Detect which cell encompasses the target text, then output its (x, y) center coordinate. 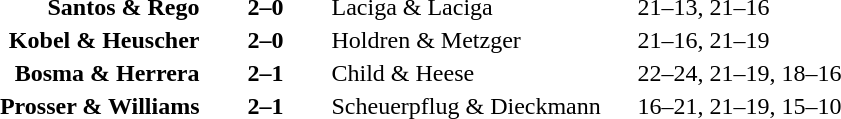
2–0 (266, 40)
2–1 (266, 73)
Child & Heese (482, 73)
Holdren & Metzger (482, 40)
